Identify which cell holds the provided text, then report its (X, Y) central coordinate. 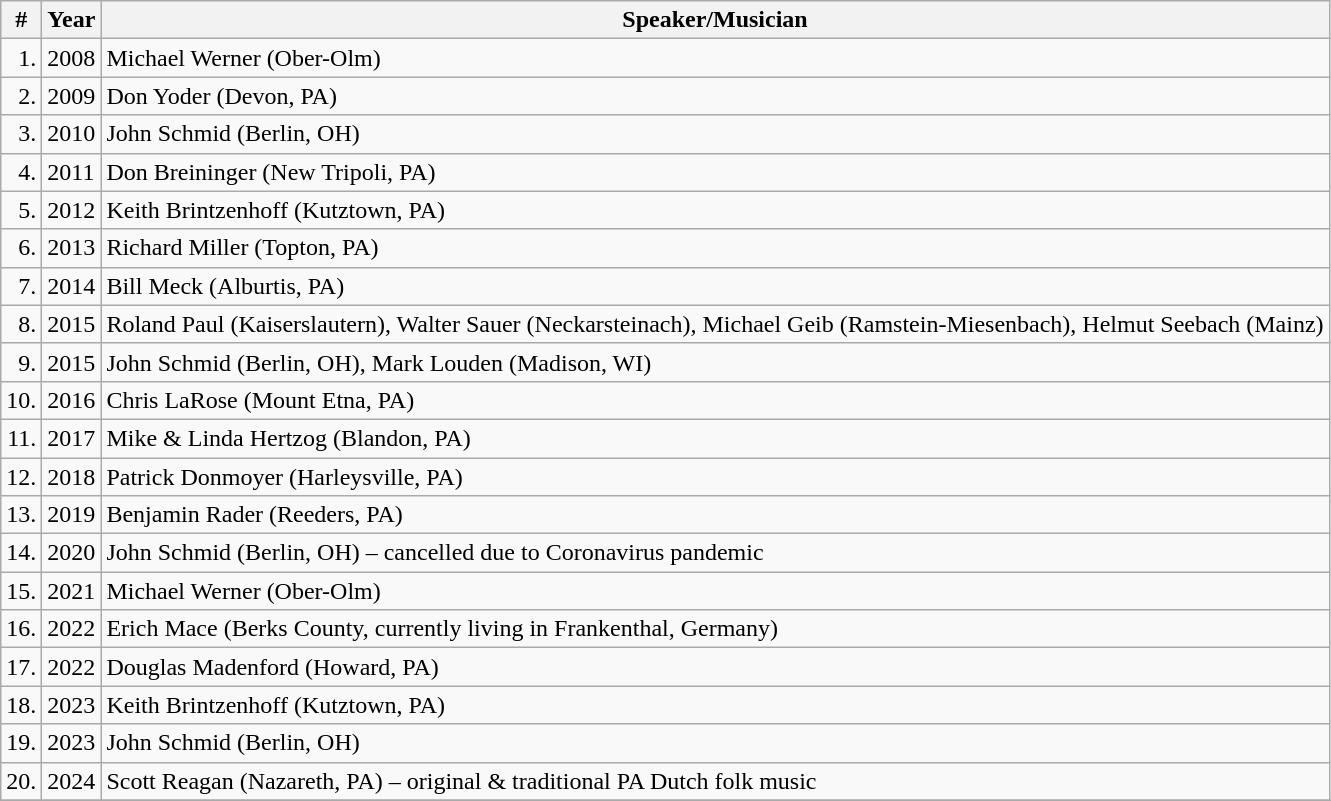
2019 (72, 515)
Douglas Madenford (Howard, PA) (715, 667)
Scott Reagan (Nazareth, PA) – original & traditional PA Dutch folk music (715, 781)
John Schmid (Berlin, OH), Mark Louden (Madison, WI) (715, 362)
2017 (72, 438)
2016 (72, 400)
Mike & Linda Hertzog (Blandon, PA) (715, 438)
7. (22, 286)
5. (22, 210)
19. (22, 743)
20. (22, 781)
12. (22, 477)
3. (22, 134)
9. (22, 362)
Erich Mace (Berks County, currently living in Frankenthal, Germany) (715, 629)
2018 (72, 477)
John Schmid (Berlin, OH) – cancelled due to Coronavirus pandemic (715, 553)
Bill Meck (Alburtis, PA) (715, 286)
18. (22, 705)
15. (22, 591)
Patrick Donmoyer (Harleysville, PA) (715, 477)
10. (22, 400)
13. (22, 515)
8. (22, 324)
2008 (72, 58)
2021 (72, 591)
2024 (72, 781)
11. (22, 438)
6. (22, 248)
2011 (72, 172)
16. (22, 629)
# (22, 20)
2. (22, 96)
17. (22, 667)
Speaker/Musician (715, 20)
2014 (72, 286)
1. (22, 58)
2020 (72, 553)
2012 (72, 210)
4. (22, 172)
2009 (72, 96)
2013 (72, 248)
Chris LaRose (Mount Etna, PA) (715, 400)
Year (72, 20)
14. (22, 553)
Roland Paul (Kaiserslautern), Walter Sauer (Neckarsteinach), Michael Geib (Ramstein-Miesenbach), Helmut Seebach (Mainz) (715, 324)
Don Yoder (Devon, PA) (715, 96)
2010 (72, 134)
Richard Miller (Topton, PA) (715, 248)
Don Breininger (New Tripoli, PA) (715, 172)
Benjamin Rader (Reeders, PA) (715, 515)
